Find where the given text appears and provide that cell's center as (X, Y) coordinate. 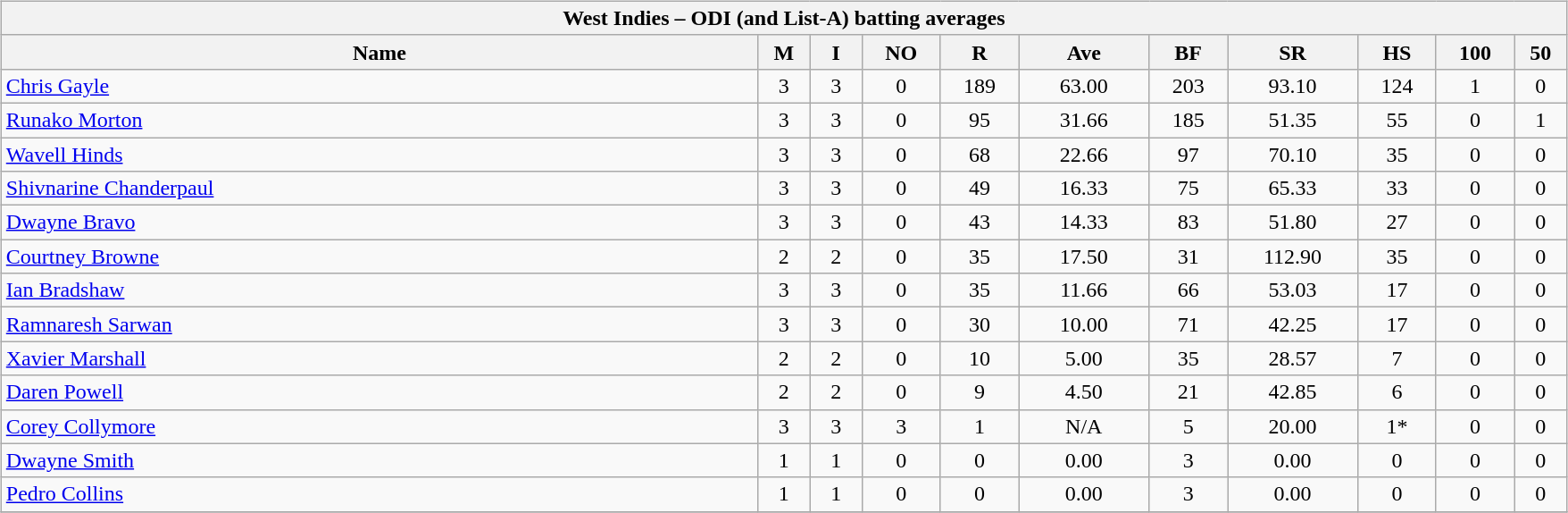
5 (1189, 426)
Dwayne Smith (379, 460)
Corey Collymore (379, 426)
50 (1540, 52)
Pedro Collins (379, 494)
West Indies – ODI (and List-A) batting averages (784, 18)
HS (1397, 52)
10.00 (1084, 324)
Dwayne Bravo (379, 223)
43 (980, 223)
14.33 (1084, 223)
Daren Powell (379, 392)
9 (980, 392)
Chris Gayle (379, 86)
112.90 (1292, 256)
SR (1292, 52)
124 (1397, 86)
71 (1189, 324)
100 (1475, 52)
189 (980, 86)
Xavier Marshall (379, 358)
Ian Bradshaw (379, 290)
Ramnaresh Sarwan (379, 324)
5.00 (1084, 358)
33 (1397, 189)
1* (1397, 426)
31 (1189, 256)
97 (1189, 155)
Name (379, 52)
Runako Morton (379, 120)
17.50 (1084, 256)
83 (1189, 223)
Courtney Browne (379, 256)
66 (1189, 290)
I (836, 52)
53.03 (1292, 290)
75 (1189, 189)
22.66 (1084, 155)
11.66 (1084, 290)
93.10 (1292, 86)
Ave (1084, 52)
203 (1189, 86)
Shivnarine Chanderpaul (379, 189)
65.33 (1292, 189)
49 (980, 189)
M (784, 52)
51.35 (1292, 120)
NO (901, 52)
28.57 (1292, 358)
R (980, 52)
42.25 (1292, 324)
16.33 (1084, 189)
31.66 (1084, 120)
42.85 (1292, 392)
21 (1189, 392)
N/A (1084, 426)
BF (1189, 52)
Wavell Hinds (379, 155)
10 (980, 358)
68 (980, 155)
95 (980, 120)
70.10 (1292, 155)
6 (1397, 392)
63.00 (1084, 86)
27 (1397, 223)
55 (1397, 120)
4.50 (1084, 392)
51.80 (1292, 223)
185 (1189, 120)
30 (980, 324)
20.00 (1292, 426)
7 (1397, 358)
